Detect which cell encompasses the target text, then output its [X, Y] center coordinate. 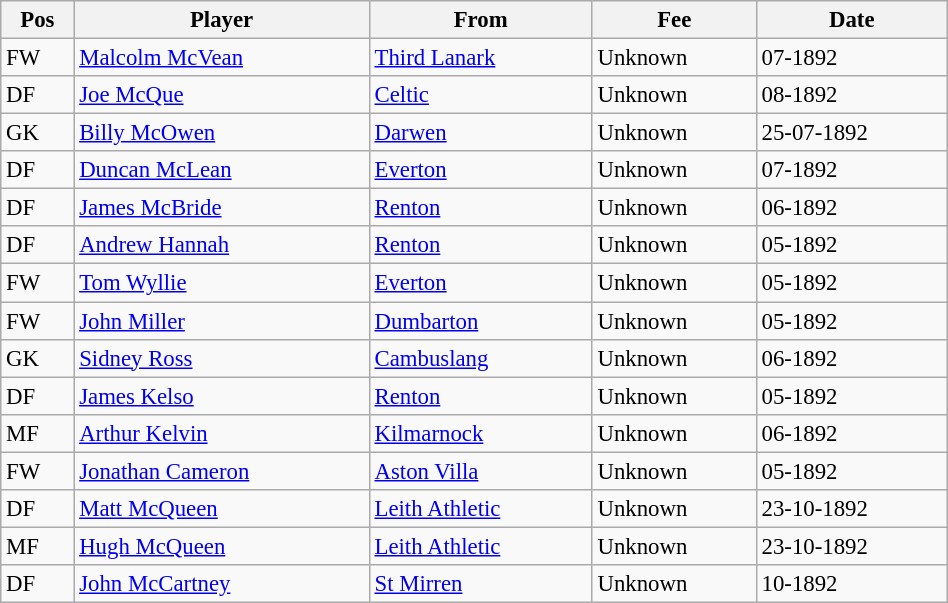
Dumbarton [480, 321]
Player [222, 20]
Billy McOwen [222, 133]
Hugh McQueen [222, 546]
Matt McQueen [222, 509]
Darwen [480, 133]
From [480, 20]
Third Lanark [480, 58]
St Mirren [480, 584]
Celtic [480, 95]
Date [852, 20]
Tom Wyllie [222, 283]
25-07-1892 [852, 133]
Jonathan Cameron [222, 471]
Kilmarnock [480, 433]
Aston Villa [480, 471]
Joe McQue [222, 95]
Arthur Kelvin [222, 433]
Fee [674, 20]
Cambuslang [480, 358]
James Kelso [222, 396]
Malcolm McVean [222, 58]
John Miller [222, 321]
Duncan McLean [222, 170]
08-1892 [852, 95]
Pos [38, 20]
John McCartney [222, 584]
Andrew Hannah [222, 245]
James McBride [222, 208]
10-1892 [852, 584]
Sidney Ross [222, 358]
